Search for the cell housing the specified text and yield its [x, y] center coordinate. 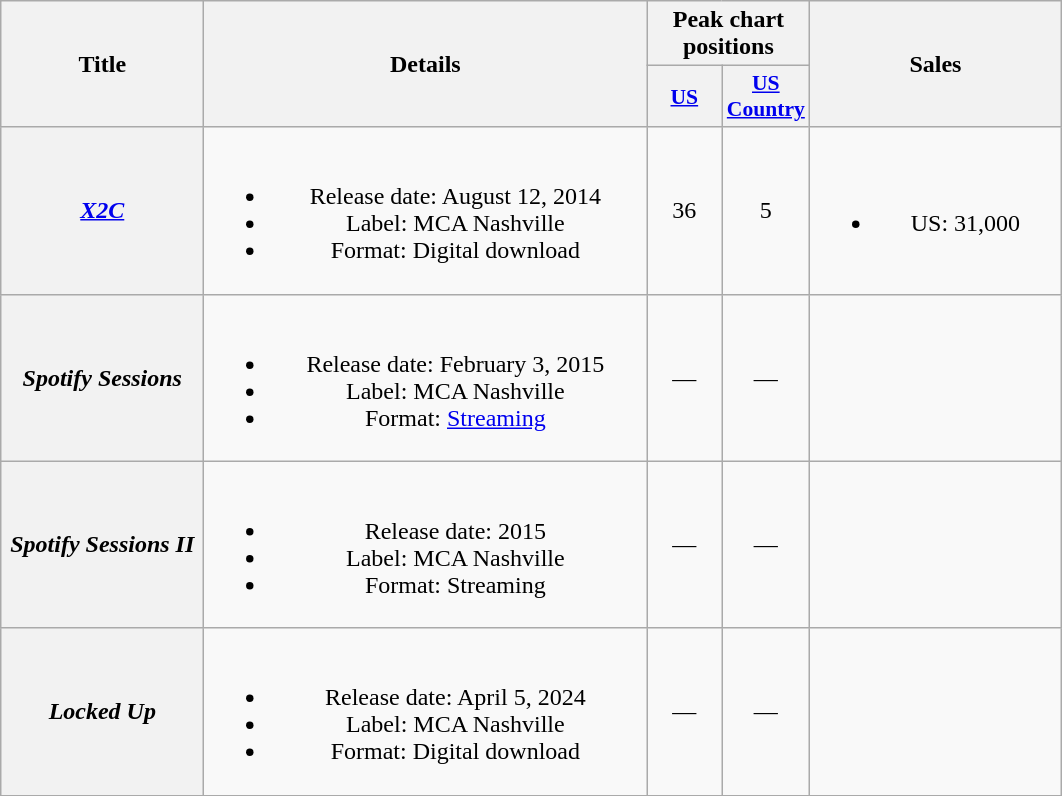
Peak chartpositions [728, 34]
Spotify Sessions [102, 378]
Locked Up [102, 712]
5 [766, 210]
Sales [936, 64]
US Country [766, 96]
Title [102, 64]
US [684, 96]
Release date: 2015Label: MCA NashvilleFormat: Streaming [426, 544]
36 [684, 210]
Release date: April 5, 2024Label: MCA NashvilleFormat: Digital download [426, 712]
Release date: August 12, 2014Label: MCA NashvilleFormat: Digital download [426, 210]
Release date: February 3, 2015Label: MCA NashvilleFormat: Streaming [426, 378]
Details [426, 64]
Spotify Sessions II [102, 544]
X2C [102, 210]
US: 31,000 [936, 210]
